Return (x, y) of the center of cell containing provided text 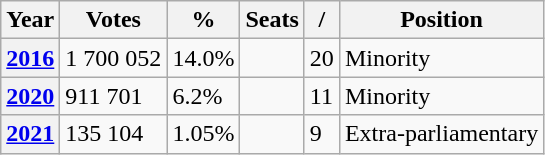
6.2% (204, 96)
2016 (30, 58)
135 104 (114, 134)
2021 (30, 134)
1.05% (204, 134)
% (204, 20)
9 (322, 134)
1 700 052 (114, 58)
Year (30, 20)
20 (322, 58)
Votes (114, 20)
2020 (30, 96)
911 701 (114, 96)
Position (441, 20)
14.0% (204, 58)
/ (322, 20)
11 (322, 96)
Seats (272, 20)
Extra-parliamentary (441, 134)
